Search for the cell housing the specified text and yield its (X, Y) center coordinate. 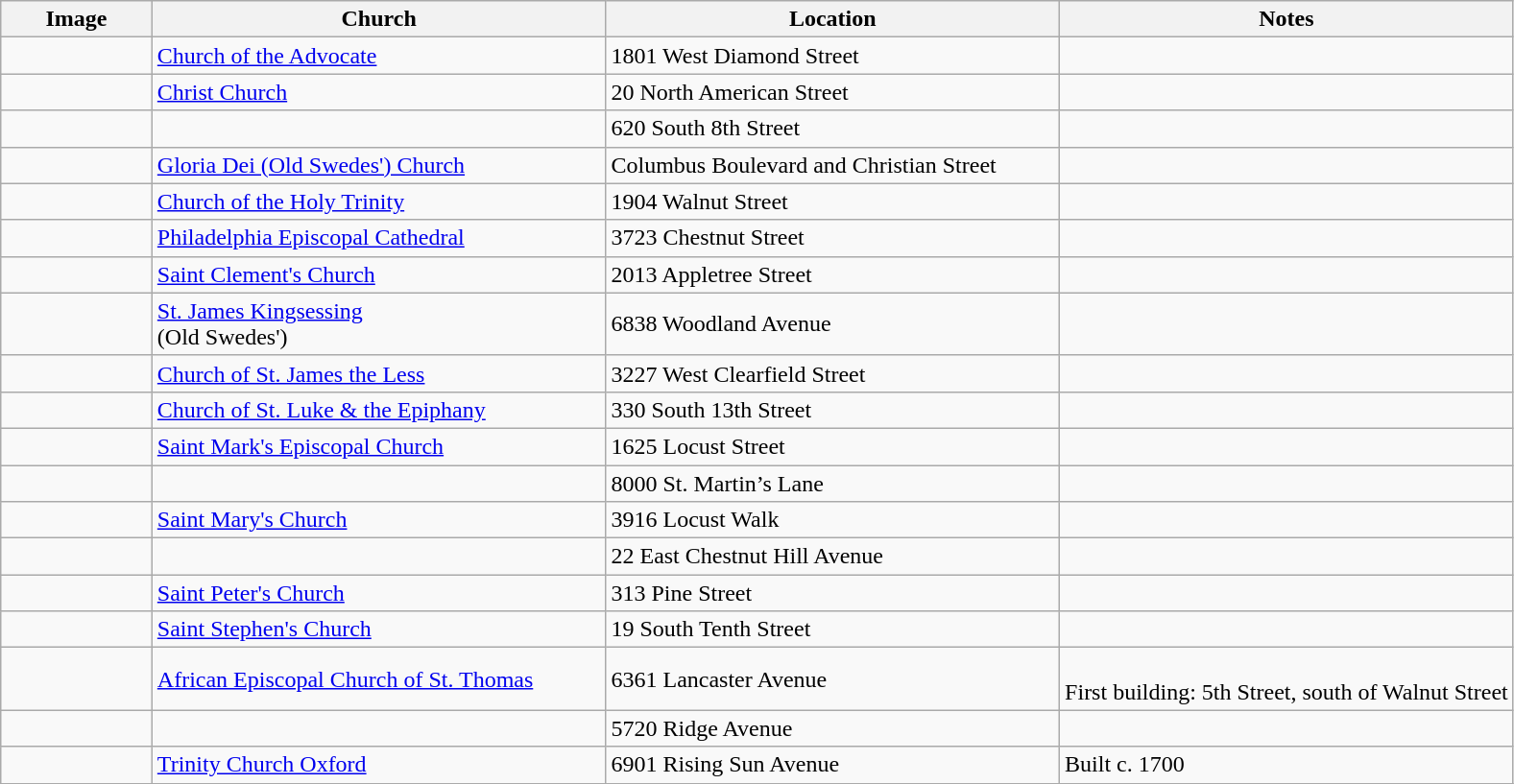
3916 Locust Walk (833, 520)
Saint Stephen's Church (378, 630)
1801 West Diamond Street (833, 56)
22 East Chestnut Hill Avenue (833, 557)
3723 Chestnut Street (833, 238)
St. James Kingsessing (Old Swedes') (378, 324)
Church (378, 19)
Saint Peter's Church (378, 593)
2013 Appletree Street (833, 274)
Saint Mark's Episcopal Church (378, 446)
Built c. 1700 (1286, 765)
313 Pine Street (833, 593)
620 South 8th Street (833, 129)
Church of St. James the Less (378, 373)
5720 Ridge Avenue (833, 728)
Image (77, 19)
Church of the Holy Trinity (378, 202)
Church of St. Luke & the Epiphany (378, 410)
Notes (1286, 19)
African Episcopal Church of St. Thomas (378, 679)
330 South 13th Street (833, 410)
1904 Walnut Street (833, 202)
First building: 5th Street, south of Walnut Street (1286, 679)
Columbus Boulevard and Christian Street (833, 165)
6361 Lancaster Avenue (833, 679)
Gloria Dei (Old Swedes') Church (378, 165)
20 North American Street (833, 92)
Saint Mary's Church (378, 520)
Church of the Advocate (378, 56)
3227 West Clearfield Street (833, 373)
Philadelphia Episcopal Cathedral (378, 238)
Christ Church (378, 92)
6838 Woodland Avenue (833, 324)
Trinity Church Oxford (378, 765)
6901 Rising Sun Avenue (833, 765)
Location (833, 19)
8000 St. Martin’s Lane (833, 483)
1625 Locust Street (833, 446)
Saint Clement's Church (378, 274)
19 South Tenth Street (833, 630)
